Locate the cell with the specified text and output its (x, y) center coordinate. 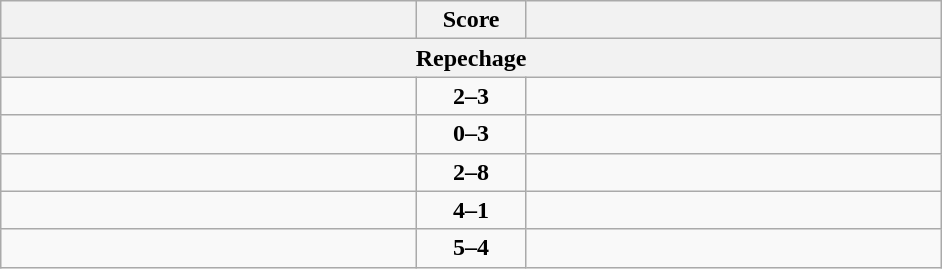
Repechage (472, 58)
2–3 (472, 96)
Score (472, 20)
4–1 (472, 210)
5–4 (472, 248)
0–3 (472, 134)
2–8 (472, 172)
